Identify which cell holds the provided text, then report its [X, Y] central coordinate. 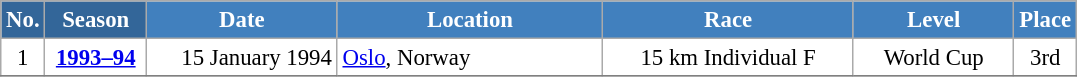
World Cup [934, 58]
Season [96, 20]
15 km Individual F [728, 58]
Place [1045, 20]
1993–94 [96, 58]
Date [242, 20]
Oslo, Norway [470, 58]
1 [23, 58]
15 January 1994 [242, 58]
3rd [1045, 58]
Level [934, 20]
Race [728, 20]
No. [23, 20]
Location [470, 20]
